Identify which cell holds the provided text, then report its [x, y] central coordinate. 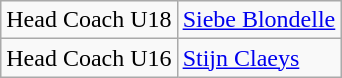
Stijn Claeys [259, 58]
Head Coach U16 [89, 58]
Siebe Blondelle [259, 20]
Head Coach U18 [89, 20]
